Detect which cell encompasses the target text, then output its [X, Y] center coordinate. 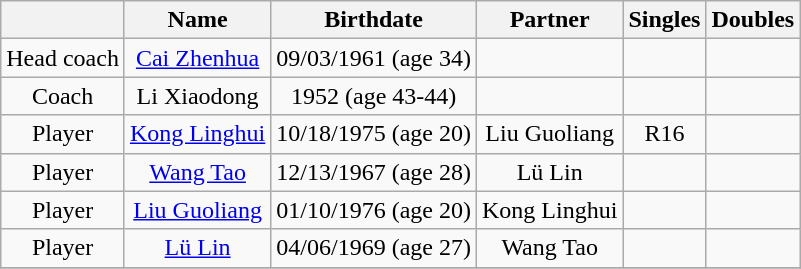
Li Xiaodong [197, 96]
Head coach [63, 58]
Birthdate [374, 20]
1952 (age 43-44) [374, 96]
Coach [63, 96]
Name [197, 20]
04/06/1969 (age 27) [374, 248]
10/18/1975 (age 20) [374, 134]
Partner [549, 20]
09/03/1961 (age 34) [374, 58]
R16 [664, 134]
12/13/1967 (age 28) [374, 172]
01/10/1976 (age 20) [374, 210]
Doubles [753, 20]
Singles [664, 20]
Cai Zhenhua [197, 58]
